Return (X, Y) of the center of cell containing provided text 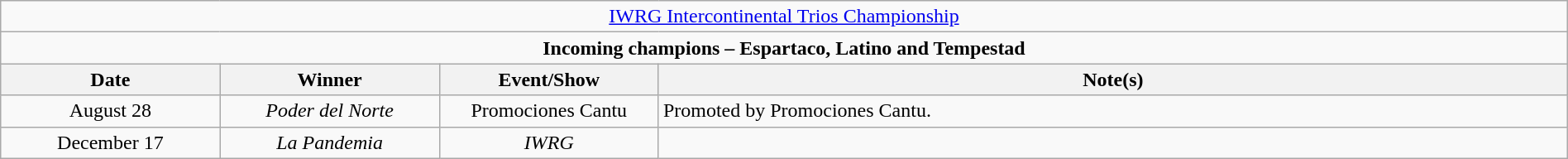
IWRG (549, 142)
Promoted by Promociones Cantu. (1113, 111)
Incoming champions – Espartaco, Latino and Tempestad (784, 48)
Poder del Norte (329, 111)
August 28 (111, 111)
Note(s) (1113, 79)
La Pandemia (329, 142)
December 17 (111, 142)
Winner (329, 79)
Date (111, 79)
Event/Show (549, 79)
IWRG Intercontinental Trios Championship (784, 17)
Promociones Cantu (549, 111)
